For the text-containing cell, return its midpoint in (x, y) coordinate format. 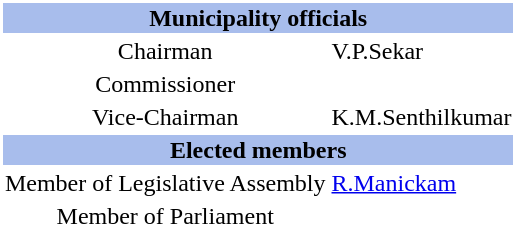
Member of Legislative Assembly (165, 183)
Elected members (258, 150)
V.P.Sekar (422, 51)
Member of Parliament (165, 216)
Chairman (165, 51)
K.M.Senthilkumar (422, 117)
Commissioner (165, 84)
R.Manickam (422, 183)
Municipality officials (258, 18)
Vice-Chairman (165, 117)
